Extract the [X, Y] coordinate from the center of the cell holding the provided text.  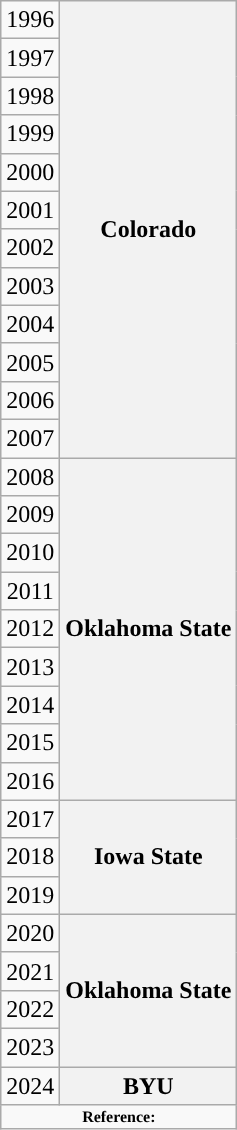
2019 [30, 895]
Iowa State [148, 857]
2021 [30, 971]
2016 [30, 781]
2006 [30, 400]
2000 [30, 172]
1999 [30, 134]
2010 [30, 553]
2009 [30, 515]
2023 [30, 1047]
2013 [30, 667]
2003 [30, 286]
1998 [30, 96]
2020 [30, 933]
Colorado [148, 230]
2001 [30, 210]
2024 [30, 1085]
2011 [30, 591]
2017 [30, 819]
2015 [30, 743]
2007 [30, 438]
Reference: [119, 1117]
1996 [30, 20]
2008 [30, 477]
2005 [30, 362]
BYU [148, 1085]
1997 [30, 58]
2012 [30, 629]
2018 [30, 857]
2022 [30, 1009]
2014 [30, 705]
2004 [30, 324]
2002 [30, 248]
